Detect which cell encompasses the target text, then output its (X, Y) center coordinate. 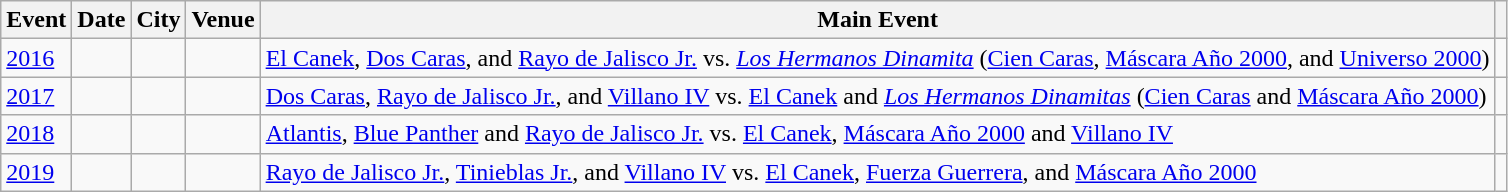
Dos Caras, Rayo de Jalisco Jr., and Villano IV vs. El Canek and Los Hermanos Dinamitas (Cien Caras and Máscara Año 2000) (878, 96)
Main Event (878, 20)
Venue (223, 20)
Rayo de Jalisco Jr., Tinieblas Jr., and Villano IV vs. El Canek, Fuerza Guerrera, and Máscara Año 2000 (878, 172)
2017 (36, 96)
Event (36, 20)
2016 (36, 58)
Atlantis, Blue Panther and Rayo de Jalisco Jr. vs. El Canek, Máscara Año 2000 and Villano IV (878, 134)
2019 (36, 172)
El Canek, Dos Caras, and Rayo de Jalisco Jr. vs. Los Hermanos Dinamita (Cien Caras, Máscara Año 2000, and Universo 2000) (878, 58)
Date (102, 20)
City (158, 20)
2018 (36, 134)
